Search for the cell housing the specified text and yield its [x, y] center coordinate. 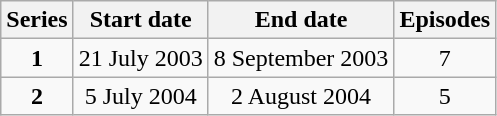
Episodes [445, 20]
2 August 2004 [301, 96]
7 [445, 58]
End date [301, 20]
Series [37, 20]
5 July 2004 [140, 96]
Start date [140, 20]
2 [37, 96]
8 September 2003 [301, 58]
21 July 2003 [140, 58]
5 [445, 96]
1 [37, 58]
